Locate the cell with the specified text and output its [x, y] center coordinate. 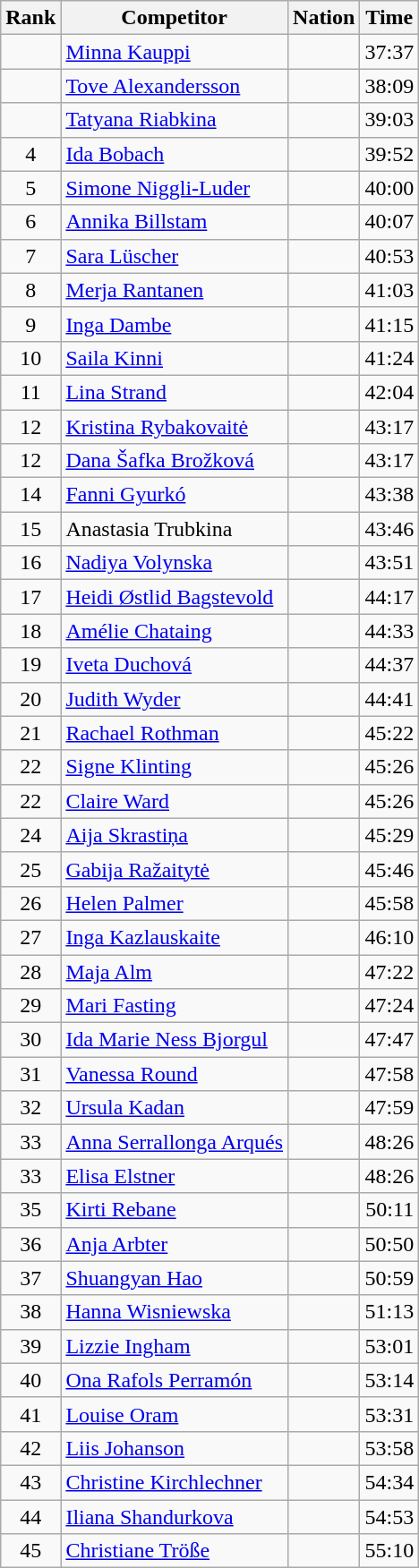
32 [30, 1108]
Louise Oram [175, 1414]
11 [30, 392]
25 [30, 869]
41:24 [389, 358]
41:03 [389, 290]
Maja Alm [175, 971]
42:04 [389, 392]
Hanna Wisniewska [175, 1312]
41:15 [389, 324]
Signe Klinting [175, 767]
Rank [30, 18]
Ursula Kadan [175, 1108]
54:53 [389, 1517]
36 [30, 1244]
45:46 [389, 869]
Time [389, 18]
40 [30, 1380]
Gabija Ražaitytė [175, 869]
Liis Johanson [175, 1448]
42 [30, 1448]
5 [30, 188]
45:22 [389, 733]
Claire Ward [175, 801]
47:47 [389, 1040]
Lizzie Ingham [175, 1346]
Ida Marie Ness Bjorgul [175, 1040]
47:22 [389, 971]
53:31 [389, 1414]
Kristina Rybakovaitė [175, 427]
15 [30, 529]
30 [30, 1040]
41 [30, 1414]
7 [30, 256]
Kirti Rebane [175, 1210]
18 [30, 631]
Nadiya Volynska [175, 563]
50:59 [389, 1278]
Competitor [175, 18]
40:07 [389, 222]
38 [30, 1312]
Christiane Tröße [175, 1551]
47:58 [389, 1074]
45:58 [389, 903]
39:03 [389, 120]
Shuangyan Hao [175, 1278]
Tatyana Riabkina [175, 120]
Inga Dambe [175, 324]
19 [30, 665]
51:13 [389, 1312]
50:50 [389, 1244]
43 [30, 1482]
43:51 [389, 563]
14 [30, 495]
10 [30, 358]
8 [30, 290]
Vanessa Round [175, 1074]
Elisa Elstner [175, 1176]
Iveta Duchová [175, 665]
Dana Šafka Brožková [175, 461]
53:58 [389, 1448]
43:46 [389, 529]
44 [30, 1517]
26 [30, 903]
Ona Rafols Perramón [175, 1380]
45 [30, 1551]
Heidi Østlid Bagstevold [175, 597]
53:14 [389, 1380]
Judith Wyder [175, 699]
Tove Alexandersson [175, 86]
55:10 [389, 1551]
Lina Strand [175, 392]
Minna Kauppi [175, 52]
31 [30, 1074]
29 [30, 1006]
54:34 [389, 1482]
Anastasia Trubkina [175, 529]
44:33 [389, 631]
37 [30, 1278]
53:01 [389, 1346]
Nation [324, 18]
44:37 [389, 665]
38:09 [389, 86]
35 [30, 1210]
40:53 [389, 256]
Ida Bobach [175, 154]
Simone Niggli-Luder [175, 188]
46:10 [389, 937]
24 [30, 835]
43:38 [389, 495]
Mari Fasting [175, 1006]
Amélie Chataing [175, 631]
44:17 [389, 597]
20 [30, 699]
Iliana Shandurkova [175, 1517]
Sara Lüscher [175, 256]
21 [30, 733]
50:11 [389, 1210]
27 [30, 937]
Merja Rantanen [175, 290]
37:37 [389, 52]
4 [30, 154]
47:24 [389, 1006]
Anna Serrallonga Arqués [175, 1142]
Inga Kazlauskaite [175, 937]
Fanni Gyurkó [175, 495]
Rachael Rothman [175, 733]
Anja Arbter [175, 1244]
Saila Kinni [175, 358]
9 [30, 324]
Aija Skrastiņa [175, 835]
45:29 [389, 835]
39 [30, 1346]
39:52 [389, 154]
44:41 [389, 699]
47:59 [389, 1108]
28 [30, 971]
Christine Kirchlechner [175, 1482]
17 [30, 597]
40:00 [389, 188]
Annika Billstam [175, 222]
6 [30, 222]
Helen Palmer [175, 903]
16 [30, 563]
